Capture the cell that displays the provided text and extract its (x, y) central coordinate. 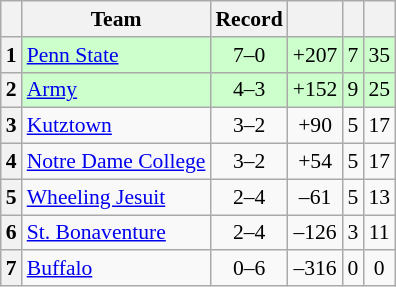
–316 (316, 269)
St. Bonaventure (116, 233)
–61 (316, 197)
4–3 (248, 90)
0–6 (248, 269)
9 (352, 90)
1 (12, 55)
Penn State (116, 55)
Buffalo (116, 269)
Record (248, 19)
+90 (316, 126)
4 (12, 162)
Wheeling Jesuit (116, 197)
Army (116, 90)
6 (12, 233)
+207 (316, 55)
Team (116, 19)
7–0 (248, 55)
+54 (316, 162)
+152 (316, 90)
2 (12, 90)
Notre Dame College (116, 162)
Kutztown (116, 126)
25 (379, 90)
–126 (316, 233)
13 (379, 197)
11 (379, 233)
35 (379, 55)
